For the text-containing cell, return its midpoint in (x, y) coordinate format. 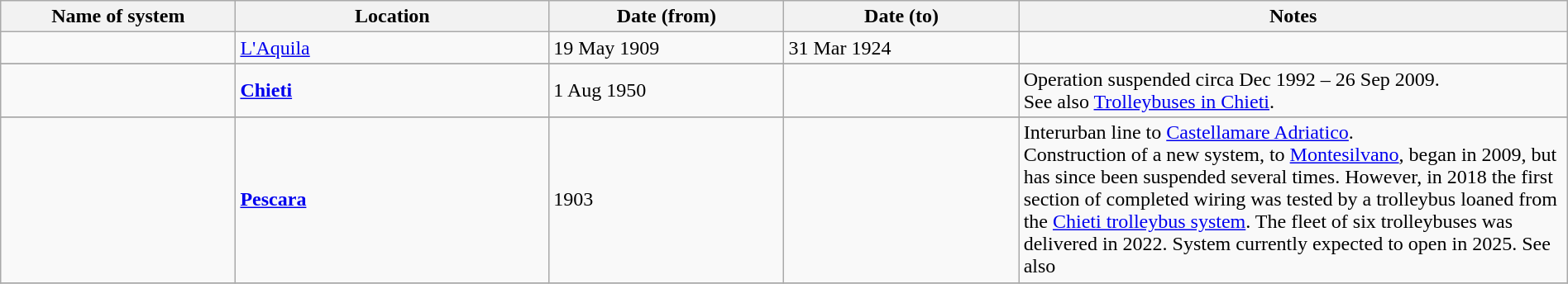
L'Aquila (392, 48)
Notes (1293, 17)
1903 (667, 200)
Pescara (392, 200)
Date (to) (901, 17)
Name of system (118, 17)
Chieti (392, 91)
Operation suspended circa Dec 1992 – 26 Sep 2009.See also Trolleybuses in Chieti. (1293, 91)
31 Mar 1924 (901, 48)
19 May 1909 (667, 48)
Location (392, 17)
1 Aug 1950 (667, 91)
Date (from) (667, 17)
